Output the (X, Y) coordinate of the center of the cell containing the given text.  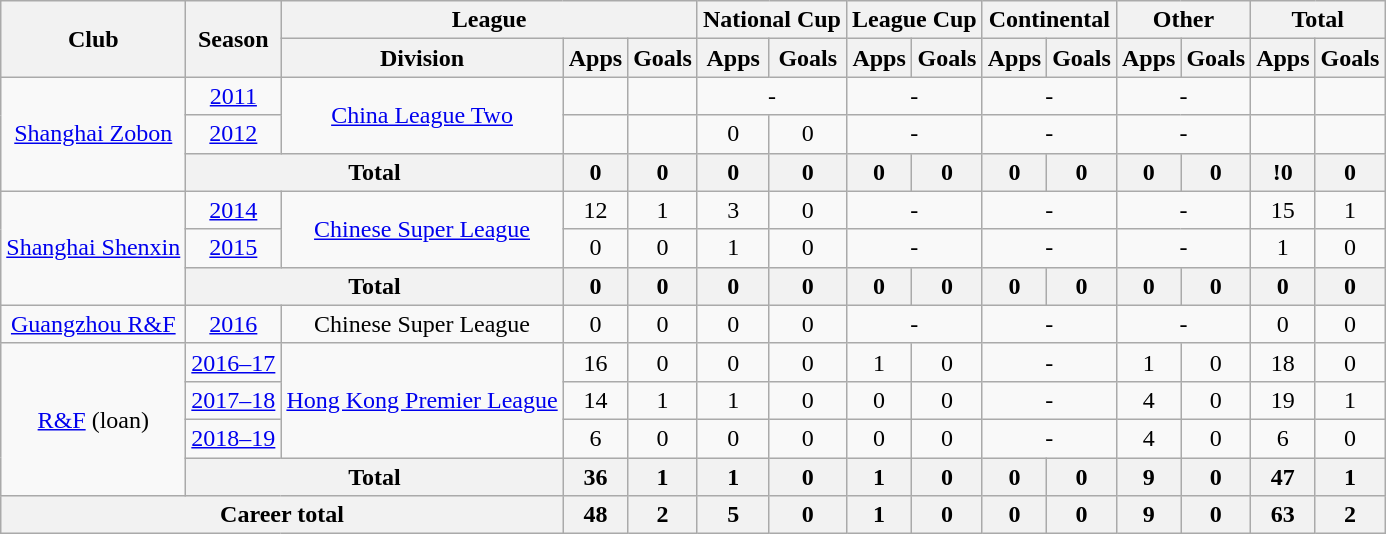
5 (733, 515)
Shanghai Shenxin (94, 248)
47 (1283, 477)
19 (1283, 400)
National Cup (772, 20)
Season (234, 39)
48 (595, 515)
18 (1283, 362)
Hong Kong Premier League (422, 400)
3 (733, 210)
2014 (234, 210)
League Cup (914, 20)
2012 (234, 134)
Club (94, 39)
Shanghai Zobon (94, 134)
Continental (1049, 20)
2016 (234, 324)
China League Two (422, 115)
Division (422, 58)
15 (1283, 210)
2011 (234, 96)
36 (595, 477)
Guangzhou R&F (94, 324)
2016–17 (234, 362)
2018–19 (234, 438)
!0 (1283, 172)
R&F (loan) (94, 419)
16 (595, 362)
League (490, 20)
63 (1283, 515)
Career total (282, 515)
12 (595, 210)
2015 (234, 248)
14 (595, 400)
Other (1183, 20)
2017–18 (234, 400)
